Extract the [X, Y] coordinate from the center of the cell holding the provided text.  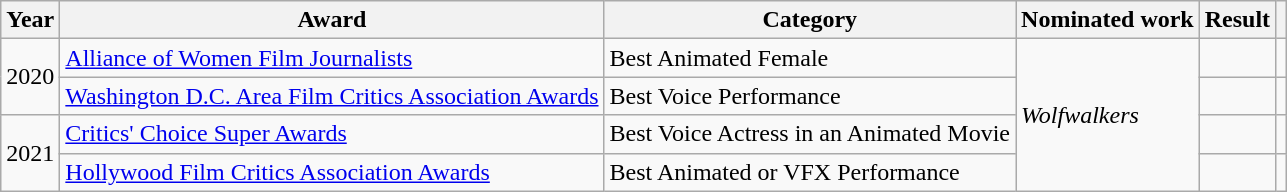
Hollywood Film Critics Association Awards [332, 172]
Year [30, 20]
Best Animated or VFX Performance [810, 172]
Critics' Choice Super Awards [332, 134]
Best Animated Female [810, 58]
Result [1237, 20]
Award [332, 20]
Best Voice Actress in an Animated Movie [810, 134]
Category [810, 20]
Alliance of Women Film Journalists [332, 58]
Nominated work [1108, 20]
2020 [30, 77]
2021 [30, 153]
Best Voice Performance [810, 96]
Washington D.C. Area Film Critics Association Awards [332, 96]
Wolfwalkers [1108, 115]
